Detect which cell encompasses the target text, then output its (x, y) center coordinate. 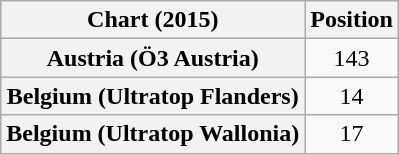
14 (352, 96)
Belgium (Ultratop Wallonia) (153, 134)
143 (352, 58)
Belgium (Ultratop Flanders) (153, 96)
Austria (Ö3 Austria) (153, 58)
17 (352, 134)
Position (352, 20)
Chart (2015) (153, 20)
